From the cell containing the given text, extract its center point as (x, y) coordinate. 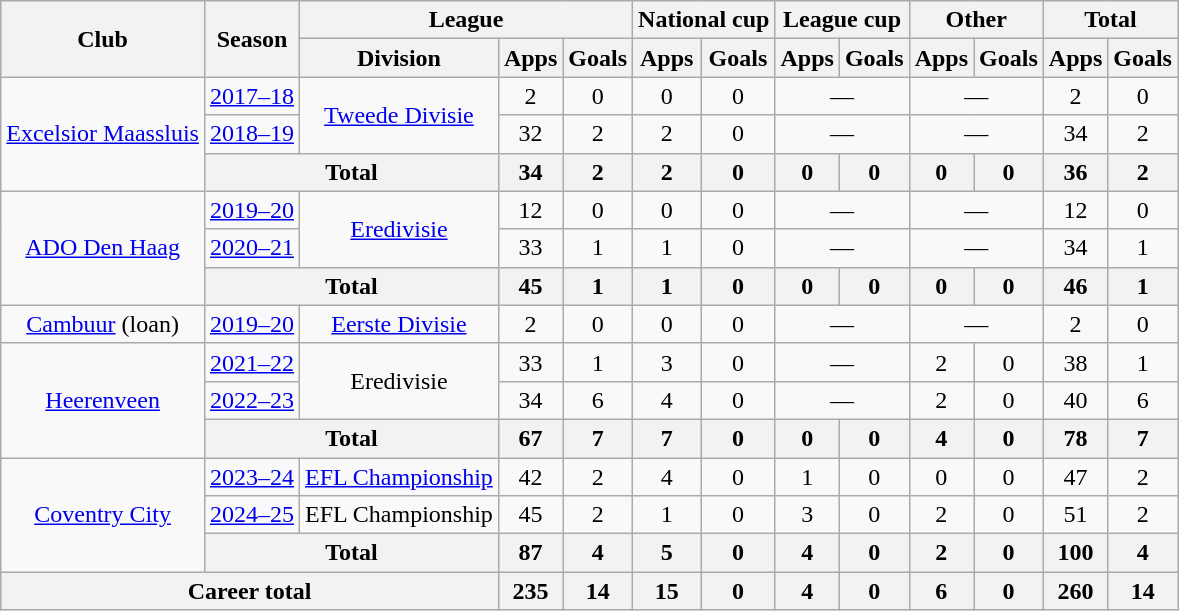
42 (530, 477)
ADO Den Haag (103, 248)
32 (530, 134)
36 (1075, 172)
100 (1075, 553)
Coventry City (103, 515)
League (466, 20)
Tweede Divisie (400, 115)
260 (1075, 591)
Career total (250, 591)
2022–23 (252, 400)
Club (103, 39)
47 (1075, 477)
2024–25 (252, 515)
Division (400, 58)
2020–21 (252, 248)
5 (667, 553)
38 (1075, 362)
40 (1075, 400)
46 (1075, 286)
Heerenveen (103, 400)
Season (252, 39)
78 (1075, 438)
Excelsior Maassluis (103, 134)
2018–19 (252, 134)
87 (530, 553)
67 (530, 438)
Cambuur (loan) (103, 324)
League cup (842, 20)
National cup (704, 20)
15 (667, 591)
2021–22 (252, 362)
2017–18 (252, 96)
235 (530, 591)
Other (976, 20)
2023–24 (252, 477)
51 (1075, 515)
Eerste Divisie (400, 324)
